Search for the cell housing the specified text and yield its (X, Y) center coordinate. 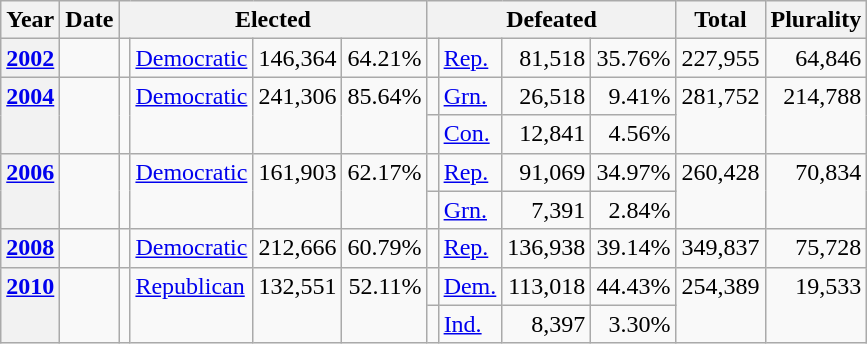
2006 (30, 191)
Total (720, 20)
64.21% (384, 58)
8,397 (546, 324)
Con. (470, 134)
260,428 (720, 191)
Dem. (470, 286)
254,389 (720, 305)
91,069 (546, 172)
281,752 (720, 115)
241,306 (298, 115)
70,834 (816, 191)
214,788 (816, 115)
3.30% (634, 324)
75,728 (816, 248)
4.56% (634, 134)
60.79% (384, 248)
212,666 (298, 248)
62.17% (384, 191)
227,955 (720, 58)
2004 (30, 115)
12,841 (546, 134)
2.84% (634, 210)
Republican (192, 305)
44.43% (634, 286)
19,533 (816, 305)
113,018 (546, 286)
2002 (30, 58)
Date (90, 20)
136,938 (546, 248)
39.14% (634, 248)
9.41% (634, 96)
85.64% (384, 115)
34.97% (634, 172)
161,903 (298, 191)
Plurality (816, 20)
Ind. (470, 324)
146,364 (298, 58)
349,837 (720, 248)
Defeated (552, 20)
Year (30, 20)
81,518 (546, 58)
2008 (30, 248)
7,391 (546, 210)
2010 (30, 305)
132,551 (298, 305)
26,518 (546, 96)
52.11% (384, 305)
Elected (273, 20)
35.76% (634, 58)
64,846 (816, 58)
